Provide the [X, Y] coordinate of the cell's center where the given text is located.  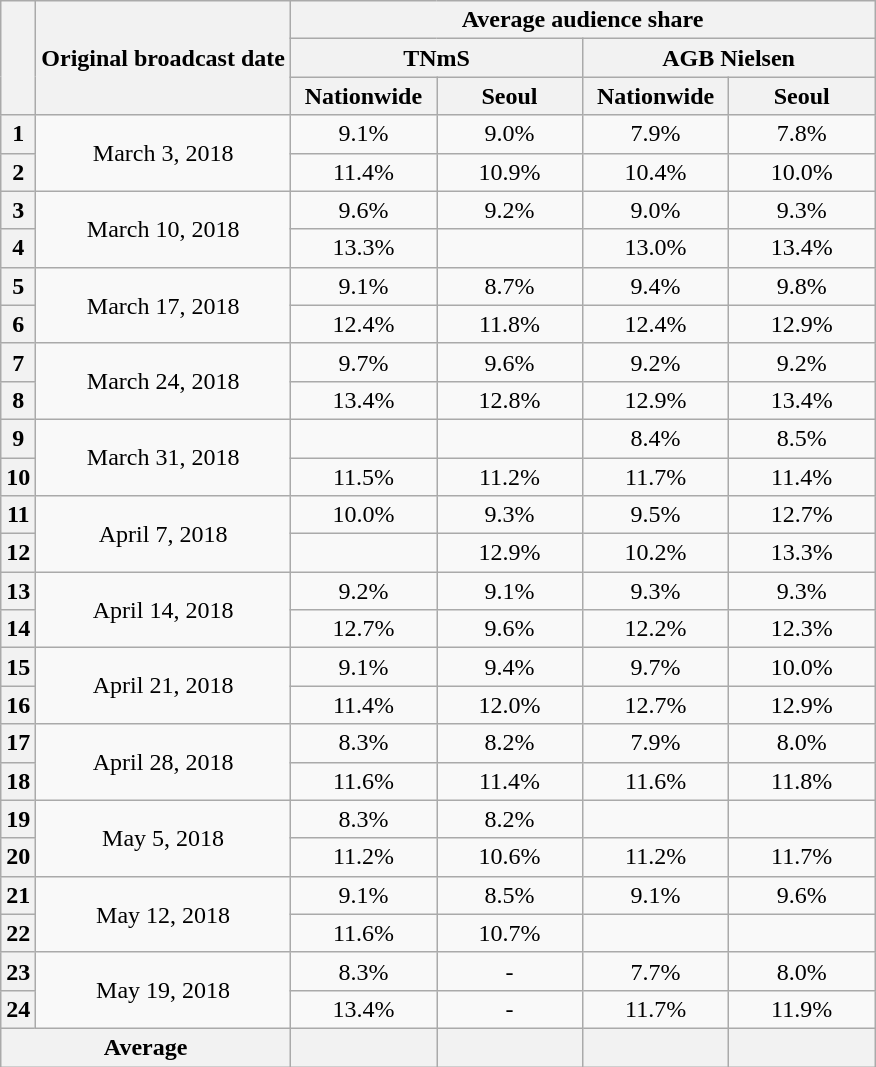
Average [146, 1047]
April 21, 2018 [164, 686]
March 3, 2018 [164, 153]
April 28, 2018 [164, 762]
22 [18, 933]
5 [18, 286]
March 10, 2018 [164, 229]
8.7% [509, 286]
March 24, 2018 [164, 381]
10.9% [509, 172]
7.8% [802, 134]
TNmS [436, 58]
23 [18, 971]
9.5% [656, 515]
8.4% [656, 438]
20 [18, 857]
April 14, 2018 [164, 610]
8 [18, 400]
1 [18, 134]
6 [18, 324]
AGB Nielsen [729, 58]
13 [18, 591]
April 7, 2018 [164, 534]
10.2% [656, 553]
11.9% [802, 1009]
3 [18, 210]
10.7% [509, 933]
12 [18, 553]
12.3% [802, 629]
4 [18, 248]
10.6% [509, 857]
15 [18, 667]
11 [18, 515]
2 [18, 172]
9.8% [802, 286]
16 [18, 705]
Average audience share [582, 20]
7 [18, 362]
9 [18, 438]
12.0% [509, 705]
14 [18, 629]
11.5% [363, 477]
May 12, 2018 [164, 914]
12.8% [509, 400]
March 17, 2018 [164, 305]
19 [18, 819]
21 [18, 895]
7.7% [656, 971]
Original broadcast date [164, 58]
May 19, 2018 [164, 990]
18 [18, 781]
10 [18, 477]
24 [18, 1009]
12.2% [656, 629]
10.4% [656, 172]
May 5, 2018 [164, 838]
13.0% [656, 248]
March 31, 2018 [164, 457]
17 [18, 743]
